Provide the [X, Y] coordinate of the cell's center where the given text is located.  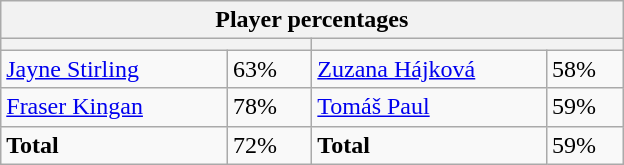
Jayne Stirling [114, 69]
63% [269, 69]
72% [269, 145]
Tomáš Paul [430, 107]
Zuzana Hájková [430, 69]
Player percentages [312, 20]
78% [269, 107]
Fraser Kingan [114, 107]
58% [584, 69]
